Provide the [X, Y] coordinate of the cell's center where the given text is located.  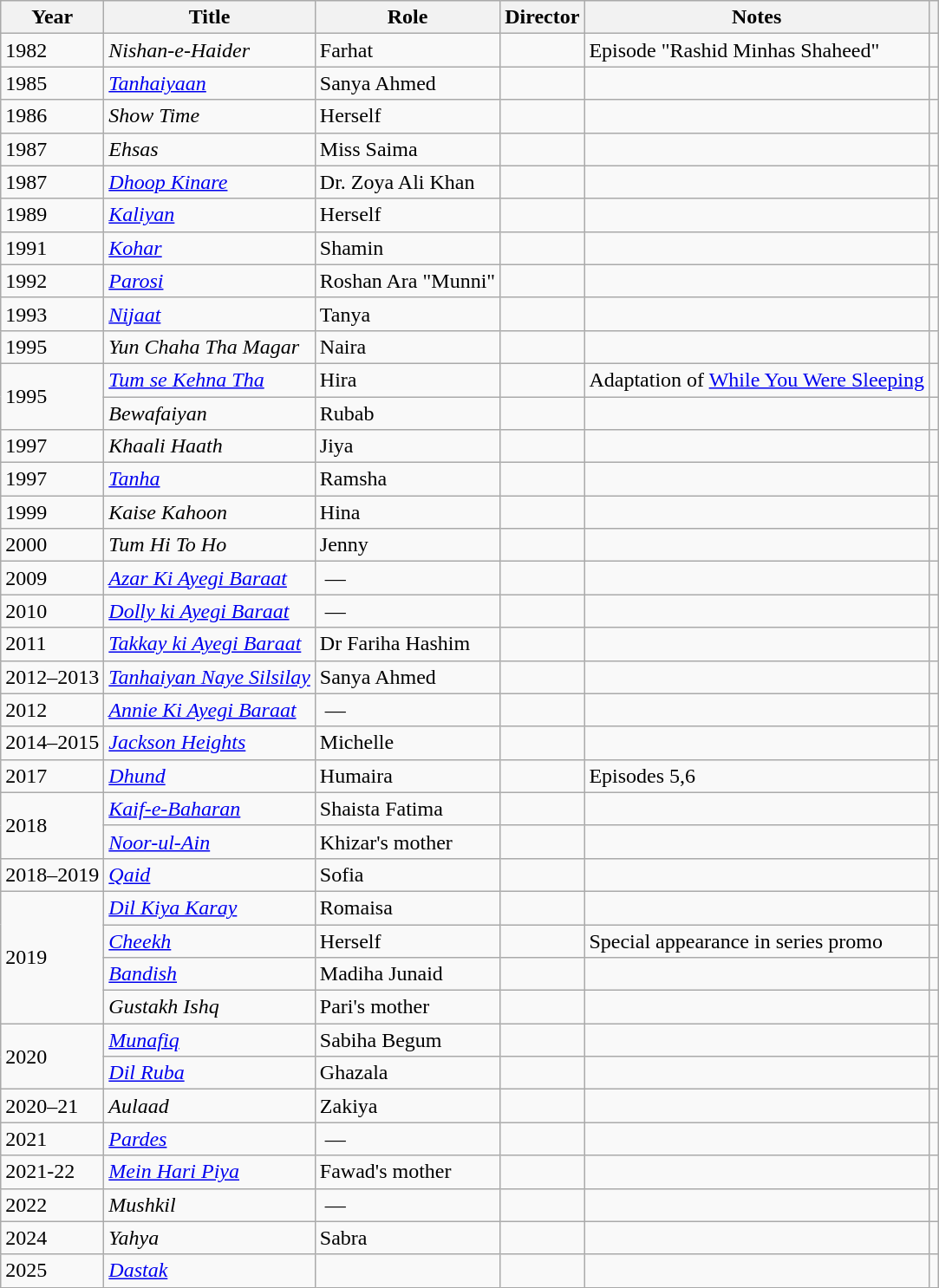
Adaptation of While You Were Sleeping [757, 380]
Qaid [210, 875]
2020–21 [52, 1106]
Aulaad [210, 1106]
2010 [52, 611]
2017 [52, 776]
Naira [408, 347]
2021-22 [52, 1172]
Madiha Junaid [408, 974]
2018 [52, 825]
Title [210, 17]
Hira [408, 380]
Khaali Haath [210, 446]
Hina [408, 512]
Notes [757, 17]
1993 [52, 314]
1989 [52, 215]
Tum se Kehna Tha [210, 380]
Noor-ul-Ain [210, 842]
Roshan Ara "Munni" [408, 281]
Khizar's mother [408, 842]
Shamin [408, 248]
2020 [52, 1057]
2000 [52, 545]
Dhund [210, 776]
Kohar [210, 248]
Shaista Fatima [408, 809]
Azar Ki Ayegi Baraat [210, 578]
Tanha [210, 479]
Kaise Kahoon [210, 512]
Dil Kiya Karay [210, 907]
Episode "Rashid Minhas Shaheed" [757, 50]
Fawad's mother [408, 1172]
1985 [52, 83]
Tanhaiyan Naye Silsilay [210, 677]
2012 [52, 710]
Tum Hi To Ho [210, 545]
Episodes 5,6 [757, 776]
Cheekh [210, 940]
Mushkil [210, 1205]
Nishan-e-Haider [210, 50]
Parosi [210, 281]
1982 [52, 50]
Ehsas [210, 149]
Farhat [408, 50]
1999 [52, 512]
2012–2013 [52, 677]
Gustakh Ishq [210, 1007]
Bewafaiyan [210, 413]
1991 [52, 248]
2024 [52, 1238]
Michelle [408, 743]
2025 [52, 1271]
Special appearance in series promo [757, 940]
Jiya [408, 446]
Dil Ruba [210, 1073]
Mein Hari Piya [210, 1172]
2019 [52, 957]
Yun Chaha Tha Magar [210, 347]
Pari's mother [408, 1007]
Sabra [408, 1238]
Ramsha [408, 479]
Munafiq [210, 1040]
Bandish [210, 974]
Nijaat [210, 314]
Director [543, 17]
Show Time [210, 116]
2022 [52, 1205]
2021 [52, 1139]
2018–2019 [52, 875]
Takkay ki Ayegi Baraat [210, 644]
Ghazala [408, 1073]
Dhoop Kinare [210, 182]
Rubab [408, 413]
Year [52, 17]
Dolly ki Ayegi Baraat [210, 611]
Tanya [408, 314]
1992 [52, 281]
Pardes [210, 1139]
2009 [52, 578]
2011 [52, 644]
Jenny [408, 545]
Jackson Heights [210, 743]
Kaif-e-Baharan [210, 809]
Romaisa [408, 907]
Tanhaiyaan [210, 83]
Humaira [408, 776]
Sofia [408, 875]
Dr Fariha Hashim [408, 644]
Miss Saima [408, 149]
Yahya [210, 1238]
Zakiya [408, 1106]
2014–2015 [52, 743]
Dr. Zoya Ali Khan [408, 182]
Dastak [210, 1271]
Sabiha Begum [408, 1040]
Kaliyan [210, 215]
Annie Ki Ayegi Baraat [210, 710]
1986 [52, 116]
Role [408, 17]
